Find where the given text appears and provide that cell's center as (X, Y) coordinate. 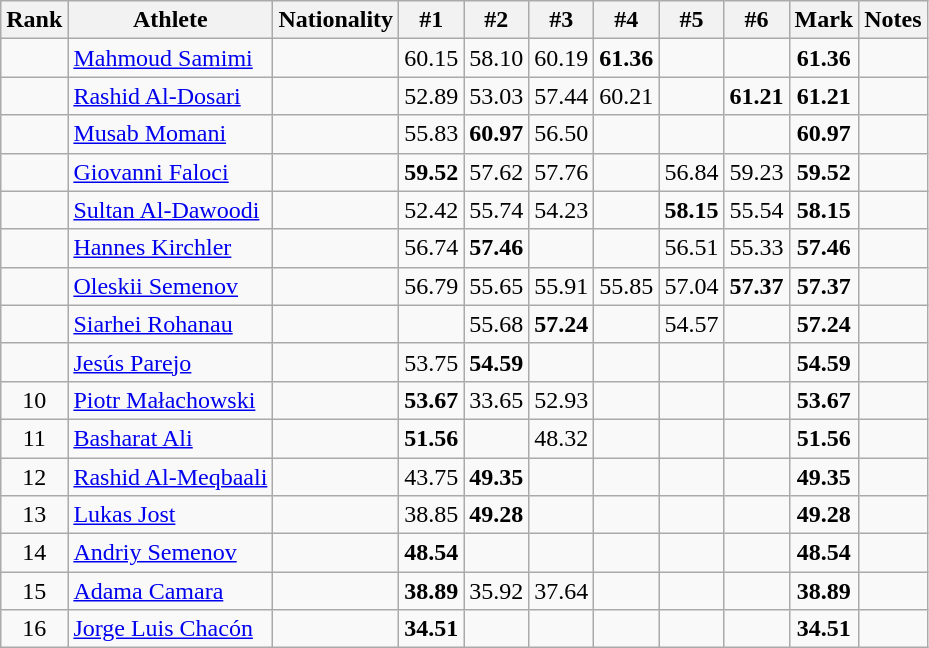
#5 (692, 20)
Rashid Al-Meqbaali (170, 477)
Rank (34, 20)
56.84 (692, 172)
43.75 (432, 477)
56.79 (432, 286)
52.93 (562, 400)
Musab Momani (170, 134)
Mark (824, 20)
54.57 (692, 324)
55.83 (432, 134)
60.15 (432, 58)
55.65 (496, 286)
14 (34, 553)
Andriy Semenov (170, 553)
12 (34, 477)
#6 (756, 20)
56.74 (432, 248)
Sultan Al-Dawoodi (170, 210)
60.21 (626, 96)
55.33 (756, 248)
16 (34, 629)
Jesús Parejo (170, 362)
58.10 (496, 58)
56.51 (692, 248)
#1 (432, 20)
57.76 (562, 172)
59.23 (756, 172)
11 (34, 438)
Oleskii Semenov (170, 286)
56.50 (562, 134)
Hannes Kirchler (170, 248)
#4 (626, 20)
55.85 (626, 286)
55.68 (496, 324)
#2 (496, 20)
Athlete (170, 20)
33.65 (496, 400)
10 (34, 400)
60.19 (562, 58)
Adama Camara (170, 591)
52.89 (432, 96)
55.74 (496, 210)
Nationality (336, 20)
57.62 (496, 172)
52.42 (432, 210)
Mahmoud Samimi (170, 58)
53.03 (496, 96)
55.54 (756, 210)
37.64 (562, 591)
38.85 (432, 515)
13 (34, 515)
53.75 (432, 362)
15 (34, 591)
57.04 (692, 286)
Jorge Luis Chacón (170, 629)
#3 (562, 20)
Siarhei Rohanau (170, 324)
57.44 (562, 96)
Rashid Al-Dosari (170, 96)
55.91 (562, 286)
48.32 (562, 438)
Piotr Małachowski (170, 400)
Basharat Ali (170, 438)
Lukas Jost (170, 515)
35.92 (496, 591)
Notes (893, 20)
54.23 (562, 210)
Giovanni Faloci (170, 172)
